For the text-containing cell, return its midpoint in (x, y) coordinate format. 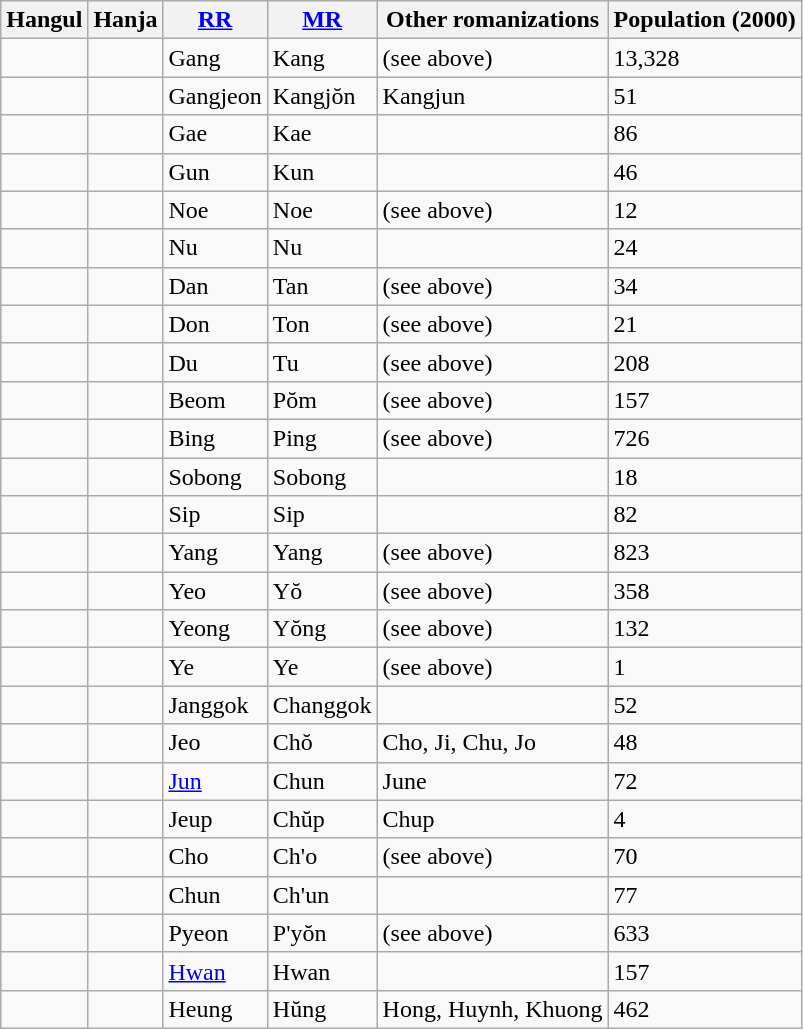
Population (2000) (704, 20)
Hangul (44, 20)
Yeong (215, 629)
34 (704, 286)
Tan (322, 286)
208 (704, 362)
72 (704, 781)
Kangjŏn (322, 96)
Ch'un (322, 895)
52 (704, 705)
86 (704, 134)
Chŭp (322, 819)
Pŏm (322, 400)
21 (704, 324)
Gun (215, 172)
24 (704, 248)
Gang (215, 58)
Chup (492, 819)
358 (704, 591)
Yeo (215, 591)
4 (704, 819)
Hanja (126, 20)
633 (704, 933)
Kangjun (492, 96)
Kun (322, 172)
Ch'o (322, 857)
RR (215, 20)
Cho (215, 857)
48 (704, 743)
Pyeon (215, 933)
1 (704, 667)
Dan (215, 286)
Heung (215, 1009)
Du (215, 362)
Cho, Ji, Chu, Jo (492, 743)
Jeo (215, 743)
70 (704, 857)
132 (704, 629)
Beom (215, 400)
Jun (215, 781)
Bing (215, 438)
18 (704, 477)
726 (704, 438)
MR (322, 20)
Kang (322, 58)
Jeup (215, 819)
Hŭng (322, 1009)
Hong, Huynh, Khuong (492, 1009)
Other romanizations (492, 20)
46 (704, 172)
Yŏng (322, 629)
Janggok (215, 705)
462 (704, 1009)
Gangjeon (215, 96)
Don (215, 324)
77 (704, 895)
51 (704, 96)
Chŏ (322, 743)
Kae (322, 134)
Gae (215, 134)
Ton (322, 324)
Yŏ (322, 591)
Changgok (322, 705)
P'yŏn (322, 933)
13,328 (704, 58)
12 (704, 210)
Tu (322, 362)
82 (704, 515)
Ping (322, 438)
823 (704, 553)
June (492, 781)
